Detect which cell encompasses the target text, then output its (X, Y) center coordinate. 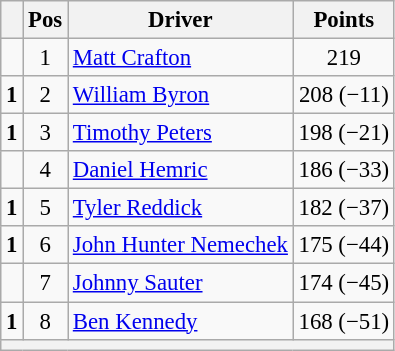
182 (−37) (344, 208)
Matt Crafton (181, 58)
208 (−11) (344, 95)
198 (−21) (344, 133)
John Hunter Nemechek (181, 245)
Driver (181, 20)
3 (46, 133)
Tyler Reddick (181, 208)
4 (46, 170)
5 (46, 208)
168 (−51) (344, 321)
8 (46, 321)
Johnny Sauter (181, 283)
Daniel Hemric (181, 170)
6 (46, 245)
186 (−33) (344, 170)
Timothy Peters (181, 133)
Pos (46, 20)
219 (344, 58)
175 (−44) (344, 245)
Ben Kennedy (181, 321)
2 (46, 95)
7 (46, 283)
William Byron (181, 95)
Points (344, 20)
174 (−45) (344, 283)
